Identify which cell holds the provided text, then report its [x, y] central coordinate. 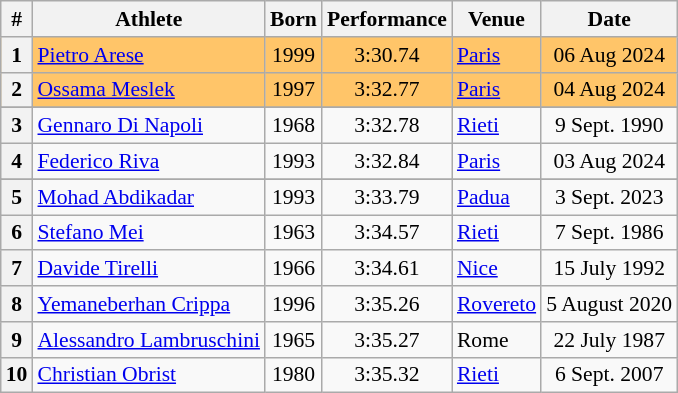
Yemaneberhan Crippa [148, 304]
3:35.27 [387, 340]
8 [17, 304]
Mohad Abdikadar [148, 197]
Gennaro Di Napoli [148, 126]
1997 [294, 90]
10 [17, 375]
Born [294, 19]
3 [17, 126]
Alessandro Lambruschini [148, 340]
4 [17, 162]
1965 [294, 340]
6 [17, 233]
1999 [294, 55]
22 July 1987 [609, 340]
Padua [496, 197]
1 [17, 55]
1963 [294, 233]
2 [17, 90]
Date [609, 19]
Rome [496, 340]
3:33.79 [387, 197]
3:32.84 [387, 162]
3:34.57 [387, 233]
7 [17, 269]
1996 [294, 304]
5 [17, 197]
Venue [496, 19]
Ossama Meslek [148, 90]
1966 [294, 269]
15 July 1992 [609, 269]
# [17, 19]
3:32.78 [387, 126]
Davide Tirelli [148, 269]
1980 [294, 375]
3 Sept. 2023 [609, 197]
3:30.74 [387, 55]
9 Sept. 1990 [609, 126]
3:35.26 [387, 304]
Nice [496, 269]
Stefano Mei [148, 233]
Christian Obrist [148, 375]
9 [17, 340]
Performance [387, 19]
7 Sept. 1986 [609, 233]
1968 [294, 126]
Federico Riva [148, 162]
Rovereto [496, 304]
Athlete [148, 19]
3:32.77 [387, 90]
04 Aug 2024 [609, 90]
3:35.32 [387, 375]
3:34.61 [387, 269]
5 August 2020 [609, 304]
03 Aug 2024 [609, 162]
Pietro Arese [148, 55]
6 Sept. 2007 [609, 375]
06 Aug 2024 [609, 55]
